Return the (X, Y) coordinate for the center point of the cell that contains the specified text.  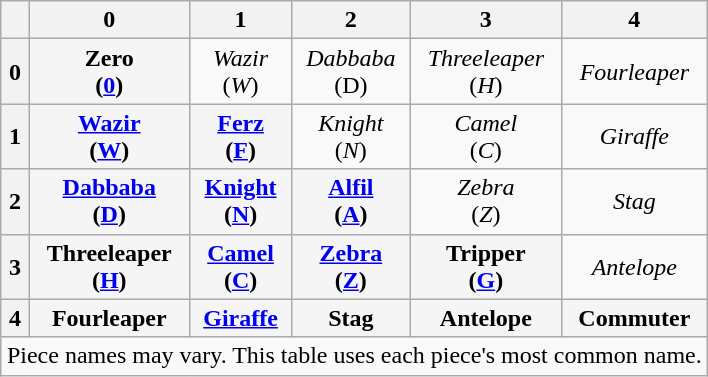
Tripper(G) (486, 266)
Ferz(F) (241, 136)
Alfil(A) (350, 202)
Commuter (634, 318)
Zero(0) (110, 72)
Piece names may vary. This table uses each piece's most common name. (354, 356)
